Return the [X, Y] coordinate for the center point of the cell that contains the specified text.  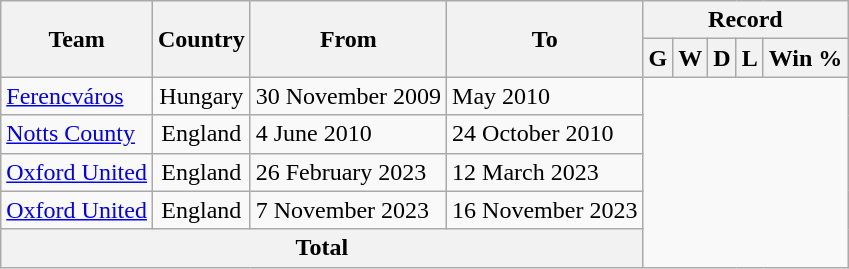
May 2010 [545, 96]
12 March 2023 [545, 172]
Record [746, 20]
4 June 2010 [348, 134]
24 October 2010 [545, 134]
L [750, 58]
Hungary [201, 96]
To [545, 39]
16 November 2023 [545, 210]
Country [201, 39]
W [690, 58]
30 November 2009 [348, 96]
From [348, 39]
7 November 2023 [348, 210]
Notts County [77, 134]
Ferencváros [77, 96]
26 February 2023 [348, 172]
G [658, 58]
Win % [806, 58]
Team [77, 39]
Total [322, 248]
D [722, 58]
